Extract the [X, Y] coordinate from the center of the cell holding the provided text.  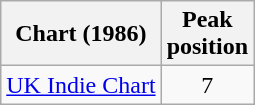
Peakposition [207, 34]
Chart (1986) [81, 34]
7 [207, 85]
UK Indie Chart [81, 85]
